Find where the given text appears and provide that cell's center as [X, Y] coordinate. 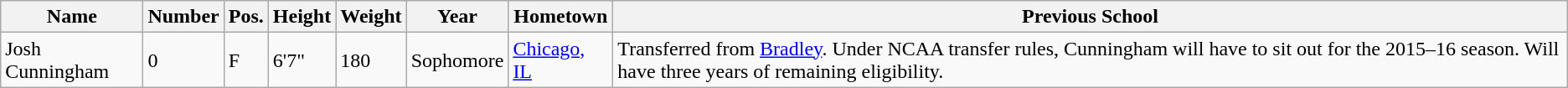
Sophomore [457, 60]
Josh Cunningham [72, 60]
Chicago, IL [561, 60]
Height [302, 17]
Name [72, 17]
6'7" [302, 60]
Weight [371, 17]
Previous School [1091, 17]
Number [183, 17]
Hometown [561, 17]
180 [371, 60]
0 [183, 60]
Pos. [246, 17]
Year [457, 17]
F [246, 60]
